Search for the cell housing the specified text and yield its (X, Y) center coordinate. 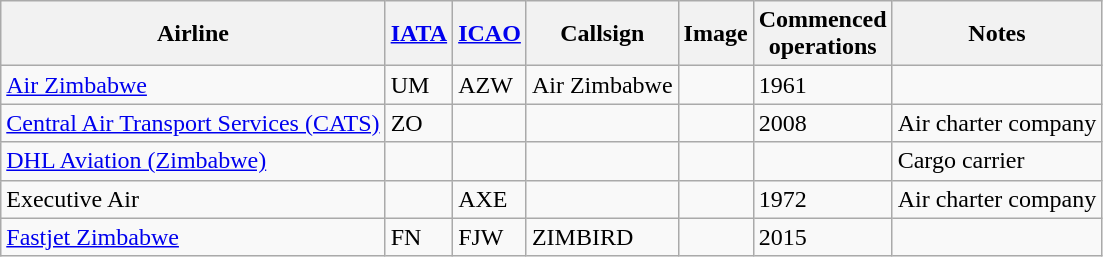
1972 (822, 199)
FJW (490, 237)
IATA (419, 34)
2008 (822, 123)
Airline (193, 34)
FN (419, 237)
ZO (419, 123)
Central Air Transport Services (CATS) (193, 123)
Fastjet Zimbabwe (193, 237)
Callsign (602, 34)
DHL Aviation (Zimbabwe) (193, 161)
AXE (490, 199)
ZIMBIRD (602, 237)
Notes (997, 34)
Image (716, 34)
1961 (822, 85)
Executive Air (193, 199)
AZW (490, 85)
2015 (822, 237)
UM (419, 85)
Cargo carrier (997, 161)
Commencedoperations (822, 34)
ICAO (490, 34)
